Pinpoint the cell where the given text exists, returning its (X, Y) midpoint coordinate. 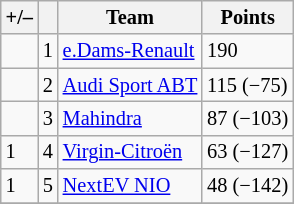
Points (248, 17)
5 (48, 186)
115 (−75) (248, 85)
3 (48, 118)
Team (130, 17)
+/– (20, 17)
190 (248, 51)
87 (−103) (248, 118)
48 (−142) (248, 186)
Virgin-Citroën (130, 152)
2 (48, 85)
4 (48, 152)
Mahindra (130, 118)
e.Dams-Renault (130, 51)
NextEV NIO (130, 186)
63 (−127) (248, 152)
Audi Sport ABT (130, 85)
